For the text-containing cell, return its midpoint in [X, Y] coordinate format. 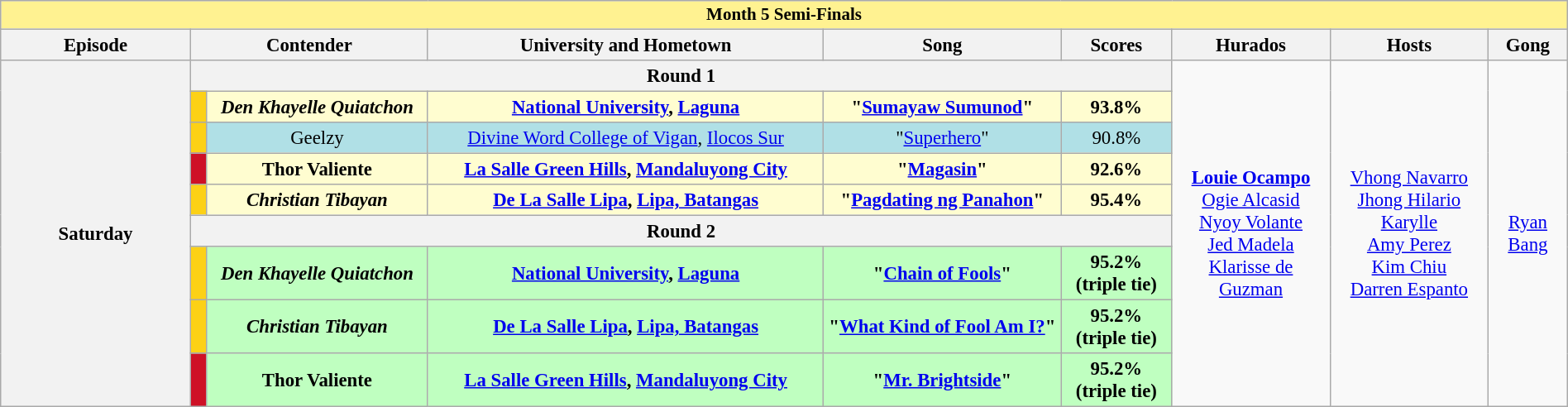
Contender [309, 45]
"What Kind of Fool Am I?" [943, 328]
"Magasin" [943, 169]
Divine Word College of Vigan, Ilocos Sur [625, 138]
95.4% [1116, 200]
93.8% [1116, 107]
Episode [96, 45]
Month 5 Semi-Finals [784, 15]
92.6% [1116, 169]
"Chain of Fools" [943, 273]
Hosts [1409, 45]
Hurados [1250, 45]
"Pagdating ng Panahon" [943, 200]
Round 1 [681, 75]
Saturday [96, 233]
"Superhero" [943, 138]
Louie OcampoOgie AlcasidNyoy VolanteJed MadelaKlarisse de Guzman [1250, 233]
"Sumayaw Sumunod" [943, 107]
Gong [1528, 45]
"Mr. Brightside" [943, 381]
90.8% [1116, 138]
Geelzy [317, 138]
Scores [1116, 45]
Ryan Bang [1528, 233]
Song [943, 45]
Round 2 [681, 231]
Vhong NavarroJhong HilarioKarylleAmy PerezKim ChiuDarren Espanto [1409, 233]
University and Hometown [625, 45]
